Extract the (X, Y) coordinate from the center of the cell holding the provided text.  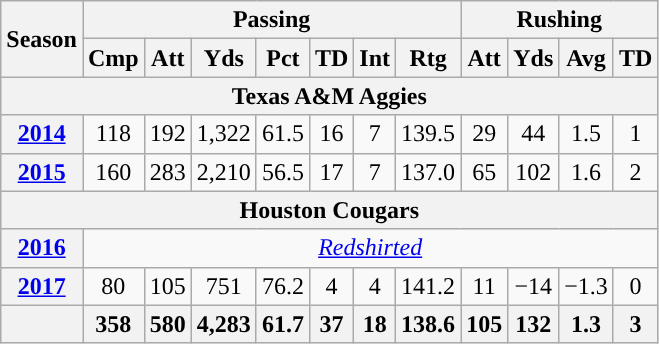
1.6 (586, 172)
11 (484, 286)
192 (168, 134)
65 (484, 172)
Rushing (560, 20)
−1.3 (586, 286)
Passing (271, 20)
1.3 (586, 324)
Houston Cougars (330, 210)
2 (635, 172)
17 (331, 172)
3 (635, 324)
61.7 (282, 324)
2,210 (224, 172)
138.6 (428, 324)
Pct (282, 58)
37 (331, 324)
139.5 (428, 134)
2016 (42, 248)
−14 (534, 286)
4,283 (224, 324)
Cmp (113, 58)
18 (375, 324)
29 (484, 134)
2017 (42, 286)
Int (375, 58)
80 (113, 286)
61.5 (282, 134)
0 (635, 286)
358 (113, 324)
118 (113, 134)
16 (331, 134)
137.0 (428, 172)
2014 (42, 134)
Texas A&M Aggies (330, 96)
132 (534, 324)
1,322 (224, 134)
2015 (42, 172)
Redshirted (370, 248)
Season (42, 39)
Avg (586, 58)
751 (224, 286)
283 (168, 172)
Rtg (428, 58)
1.5 (586, 134)
44 (534, 134)
56.5 (282, 172)
76.2 (282, 286)
141.2 (428, 286)
160 (113, 172)
580 (168, 324)
1 (635, 134)
102 (534, 172)
